Capture the cell that displays the provided text and extract its (x, y) central coordinate. 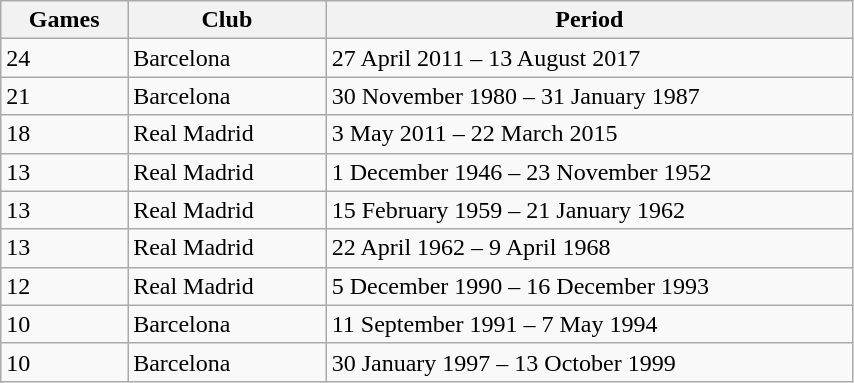
12 (64, 286)
30 January 1997 – 13 October 1999 (589, 362)
3 May 2011 – 22 March 2015 (589, 134)
30 November 1980 – 31 January 1987 (589, 96)
15 February 1959 – 21 January 1962 (589, 210)
21 (64, 96)
Club (228, 20)
18 (64, 134)
Period (589, 20)
1 December 1946 – 23 November 1952 (589, 172)
24 (64, 58)
11 September 1991 – 7 May 1994 (589, 324)
Games (64, 20)
27 April 2011 – 13 August 2017 (589, 58)
22 April 1962 – 9 April 1968 (589, 248)
5 December 1990 – 16 December 1993 (589, 286)
